Locate the cell with the specified text and output its (X, Y) center coordinate. 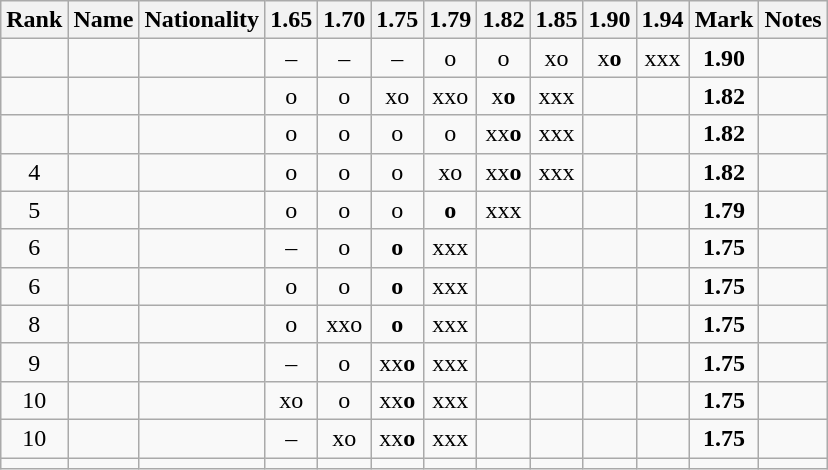
9 (34, 362)
8 (34, 324)
Rank (34, 20)
1.70 (344, 20)
Nationality (202, 20)
Mark (724, 20)
1.94 (662, 20)
Name (104, 20)
Notes (793, 20)
5 (34, 210)
4 (34, 172)
1.65 (292, 20)
1.85 (556, 20)
